Find where the given text appears and provide that cell's center as [x, y] coordinate. 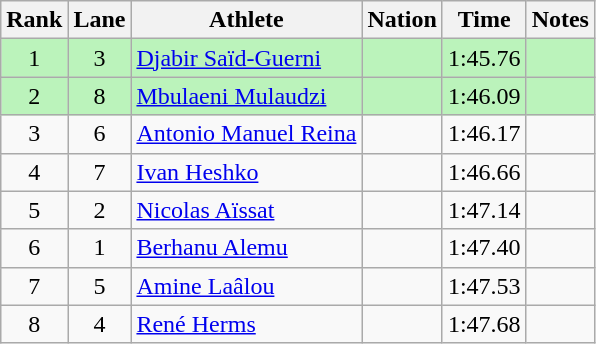
1:47.53 [484, 286]
1:47.14 [484, 210]
Athlete [246, 20]
Time [484, 20]
Antonio Manuel Reina [246, 134]
René Herms [246, 324]
Berhanu Alemu [246, 248]
1:47.68 [484, 324]
1:46.66 [484, 172]
1:46.09 [484, 96]
1:46.17 [484, 134]
1:47.40 [484, 248]
Djabir Saïd-Guerni [246, 58]
Amine Laâlou [246, 286]
Ivan Heshko [246, 172]
Nicolas Aïssat [246, 210]
Notes [560, 20]
Mbulaeni Mulaudzi [246, 96]
Lane [100, 20]
1:45.76 [484, 58]
Nation [402, 20]
Rank [34, 20]
